Output the (x, y) coordinate of the center of the cell containing the given text.  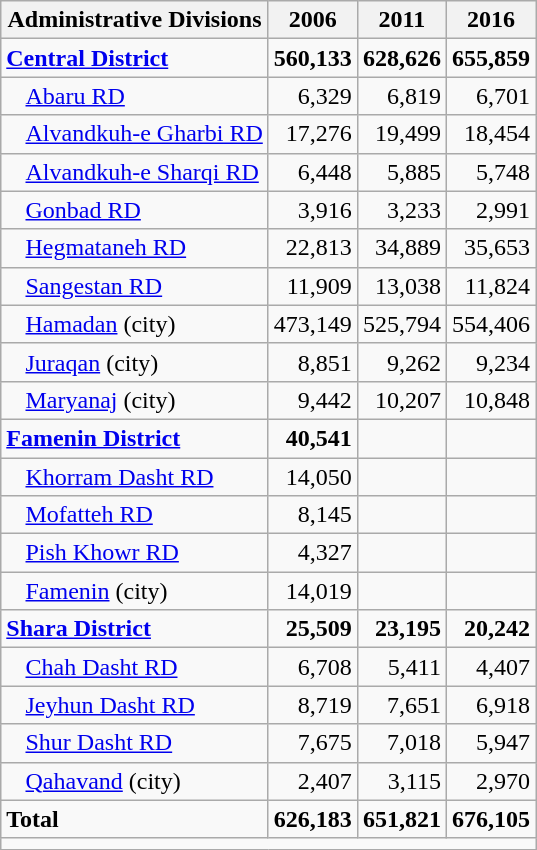
40,541 (312, 438)
22,813 (312, 248)
2011 (402, 20)
Sangestan RD (135, 286)
Total (135, 819)
554,406 (490, 324)
34,889 (402, 248)
14,050 (312, 477)
20,242 (490, 629)
5,411 (402, 667)
6,701 (490, 96)
676,105 (490, 819)
Central District (135, 58)
6,819 (402, 96)
9,262 (402, 362)
8,719 (312, 705)
8,145 (312, 515)
4,327 (312, 553)
10,207 (402, 400)
6,329 (312, 96)
35,653 (490, 248)
651,821 (402, 819)
Khorram Dasht RD (135, 477)
6,918 (490, 705)
Shara District (135, 629)
3,916 (312, 210)
Famenin (city) (135, 591)
25,509 (312, 629)
473,149 (312, 324)
Mofatteh RD (135, 515)
6,448 (312, 172)
Hamadan (city) (135, 324)
10,848 (490, 400)
3,233 (402, 210)
3,115 (402, 781)
17,276 (312, 134)
11,824 (490, 286)
Abaru RD (135, 96)
626,183 (312, 819)
655,859 (490, 58)
2016 (490, 20)
6,708 (312, 667)
14,019 (312, 591)
19,499 (402, 134)
9,442 (312, 400)
628,626 (402, 58)
525,794 (402, 324)
Alvandkuh-e Gharbi RD (135, 134)
5,947 (490, 743)
Gonbad RD (135, 210)
7,651 (402, 705)
8,851 (312, 362)
2,991 (490, 210)
2006 (312, 20)
2,407 (312, 781)
11,909 (312, 286)
Chah Dasht RD (135, 667)
Pish Khowr RD (135, 553)
Alvandkuh-e Sharqi RD (135, 172)
Shur Dasht RD (135, 743)
Administrative Divisions (135, 20)
Hegmataneh RD (135, 248)
Famenin District (135, 438)
2,970 (490, 781)
7,018 (402, 743)
23,195 (402, 629)
13,038 (402, 286)
4,407 (490, 667)
Juraqan (city) (135, 362)
18,454 (490, 134)
5,885 (402, 172)
560,133 (312, 58)
5,748 (490, 172)
Jeyhun Dasht RD (135, 705)
Qahavand (city) (135, 781)
Maryanaj (city) (135, 400)
9,234 (490, 362)
7,675 (312, 743)
